From the cell containing the given text, extract its center point as (X, Y) coordinate. 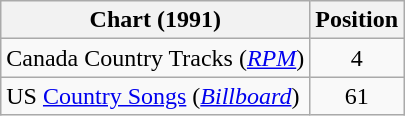
Chart (1991) (156, 20)
Position (357, 20)
61 (357, 96)
Canada Country Tracks (RPM) (156, 58)
US Country Songs (Billboard) (156, 96)
4 (357, 58)
